From the cell containing the given text, extract its center point as [X, Y] coordinate. 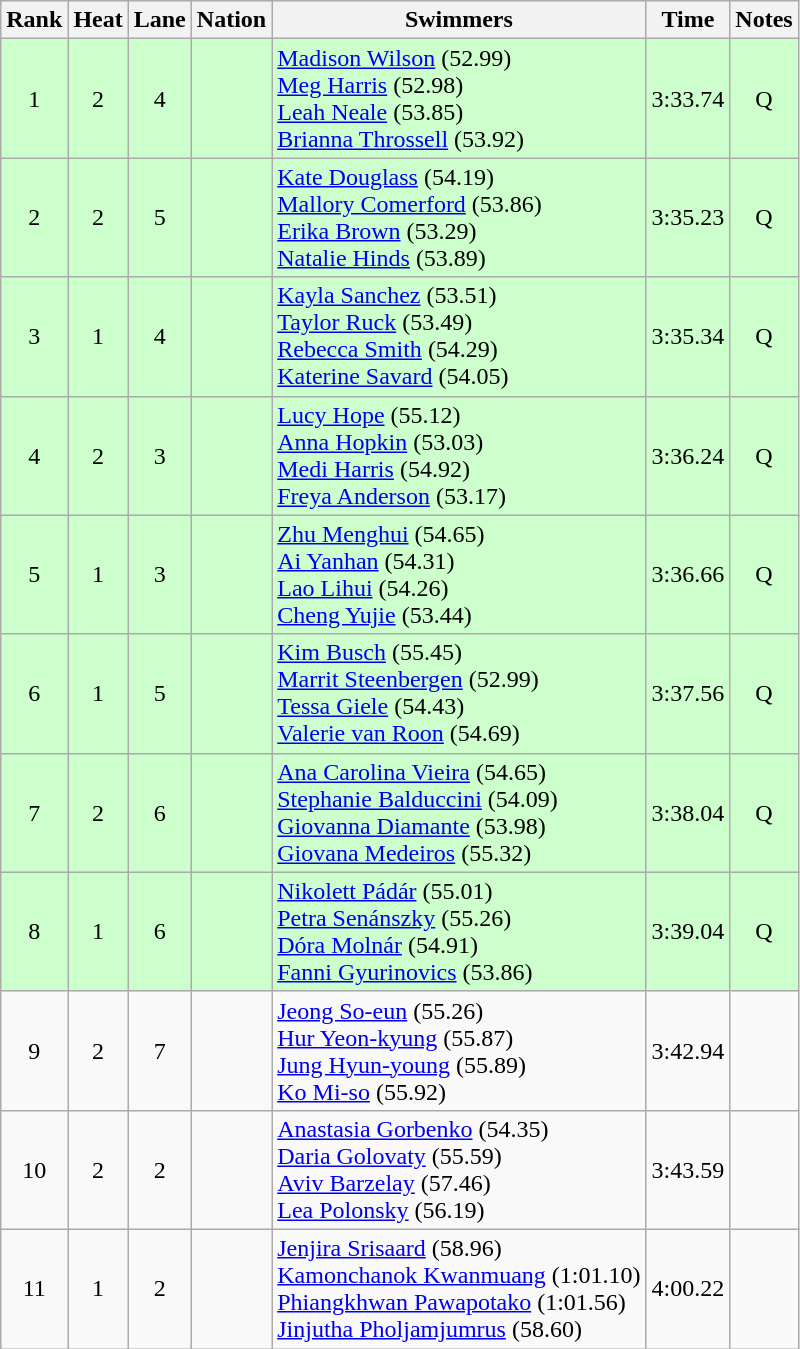
Kate Douglass (54.19)Mallory Comerford (53.86)Erika Brown (53.29)Natalie Hinds (53.89) [459, 218]
Jeong So-eun (55.26)Hur Yeon-kyung (55.87)Jung Hyun-young (55.89)Ko Mi-so (55.92) [459, 1050]
8 [34, 932]
3:33.74 [688, 98]
Kim Busch (55.45)Marrit Steenbergen (52.99)Tessa Giele (54.43)Valerie van Roon (54.69) [459, 694]
Nation [231, 20]
3:35.34 [688, 336]
10 [34, 1170]
Swimmers [459, 20]
Time [688, 20]
3:38.04 [688, 812]
Jenjira Srisaard (58.96)Kamonchanok Kwanmuang (1:01.10)Phiangkhwan Pawapotako (1:01.56)Jinjutha Pholjamjumrus (58.60) [459, 1288]
11 [34, 1288]
3:42.94 [688, 1050]
Zhu Menghui (54.65)Ai Yanhan (54.31)Lao Lihui (54.26)Cheng Yujie (53.44) [459, 574]
Lucy Hope (55.12)Anna Hopkin (53.03)Medi Harris (54.92)Freya Anderson (53.17) [459, 456]
3:36.66 [688, 574]
3:39.04 [688, 932]
Lane [160, 20]
3:37.56 [688, 694]
9 [34, 1050]
Heat [98, 20]
Kayla Sanchez (53.51)Taylor Ruck (53.49)Rebecca Smith (54.29)Katerine Savard (54.05) [459, 336]
Anastasia Gorbenko (54.35)Daria Golovaty (55.59)Aviv Barzelay (57.46)Lea Polonsky (56.19) [459, 1170]
Rank [34, 20]
Nikolett Pádár (55.01)Petra Senánszky (55.26)Dóra Molnár (54.91)Fanni Gyurinovics (53.86) [459, 932]
Ana Carolina Vieira (54.65)Stephanie Balduccini (54.09)Giovanna Diamante (53.98)Giovana Medeiros (55.32) [459, 812]
3:36.24 [688, 456]
Madison Wilson (52.99)Meg Harris (52.98)Leah Neale (53.85)Brianna Throssell (53.92) [459, 98]
3:43.59 [688, 1170]
Notes [764, 20]
3:35.23 [688, 218]
4:00.22 [688, 1288]
